For the text-containing cell, return its midpoint in [x, y] coordinate format. 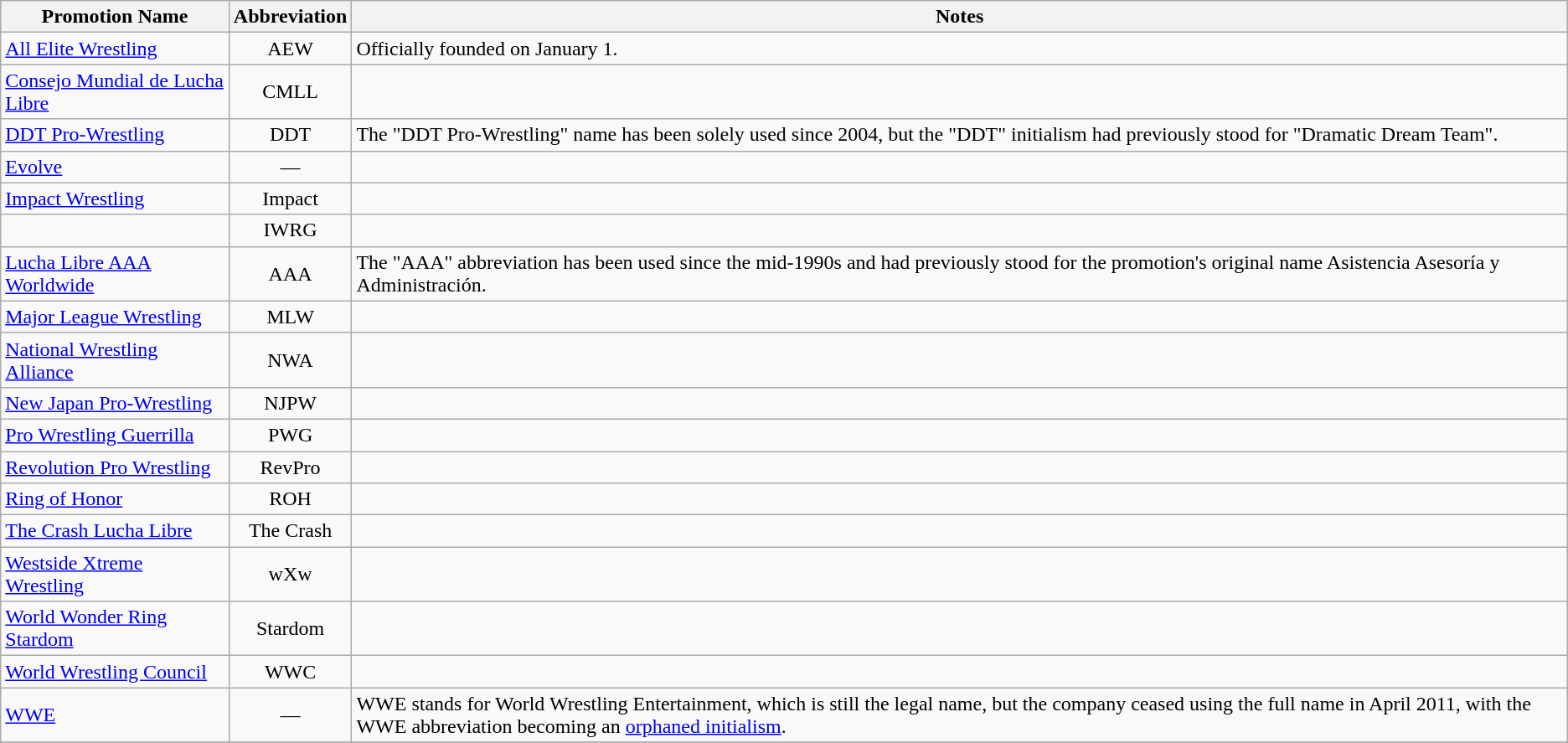
Stardom [290, 628]
New Japan Pro-Wrestling [116, 403]
Revolution Pro Wrestling [116, 467]
WWE [116, 715]
WWC [290, 672]
Westside Xtreme Wrestling [116, 575]
The Crash [290, 531]
Pro Wrestling Guerrilla [116, 435]
Consejo Mundial de Lucha Libre [116, 92]
wXw [290, 575]
Impact [290, 199]
IWRG [290, 230]
NWA [290, 360]
All Elite Wrestling [116, 49]
PWG [290, 435]
DDT Pro-Wrestling [116, 135]
World Wonder Ring Stardom [116, 628]
CMLL [290, 92]
The Crash Lucha Libre [116, 531]
Officially founded on January 1. [960, 49]
AEW [290, 49]
Major League Wrestling [116, 317]
RevPro [290, 467]
AAA [290, 273]
Abbreviation [290, 17]
Notes [960, 17]
MLW [290, 317]
ROH [290, 499]
The "DDT Pro-Wrestling" name has been solely used since 2004, but the "DDT" initialism had previously stood for "Dramatic Dream Team". [960, 135]
National Wrestling Alliance [116, 360]
Evolve [116, 167]
Lucha Libre AAA Worldwide [116, 273]
Ring of Honor [116, 499]
World Wrestling Council [116, 672]
Impact Wrestling [116, 199]
DDT [290, 135]
Promotion Name [116, 17]
NJPW [290, 403]
